Locate the cell with the specified text and output its [X, Y] center coordinate. 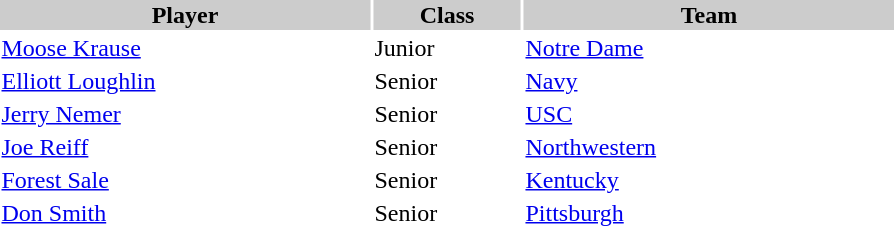
Kentucky [709, 180]
Elliott Loughlin [185, 81]
Team [709, 15]
Class [447, 15]
Joe Reiff [185, 147]
USC [709, 114]
Forest Sale [185, 180]
Player [185, 15]
Northwestern [709, 147]
Jerry Nemer [185, 114]
Notre Dame [709, 48]
Moose Krause [185, 48]
Navy [709, 81]
Junior [447, 48]
